Return [x, y] of the center of cell containing provided text 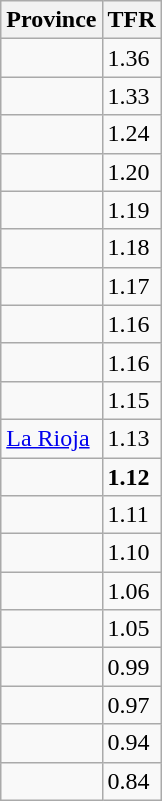
0.97 [132, 705]
TFR [132, 20]
1.36 [132, 58]
0.99 [132, 667]
La Rioja [52, 438]
1.11 [132, 515]
1.17 [132, 286]
0.94 [132, 743]
1.05 [132, 629]
1.10 [132, 553]
1.15 [132, 400]
1.13 [132, 438]
1.06 [132, 591]
Province [52, 20]
1.18 [132, 248]
1.24 [132, 134]
1.33 [132, 96]
1.12 [132, 477]
0.84 [132, 781]
1.19 [132, 210]
1.20 [132, 172]
